Determine the [x, y] coordinate at the center of the cell enclosing the given text.  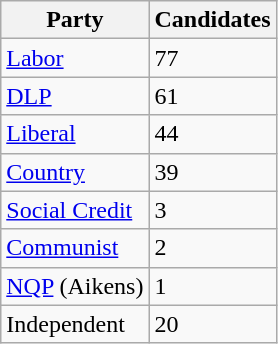
Social Credit [75, 210]
Country [75, 172]
Party [75, 20]
Independent [75, 324]
61 [212, 96]
Liberal [75, 134]
39 [212, 172]
44 [212, 134]
Labor [75, 58]
20 [212, 324]
Communist [75, 248]
Candidates [212, 20]
DLP [75, 96]
2 [212, 248]
1 [212, 286]
3 [212, 210]
NQP (Aikens) [75, 286]
77 [212, 58]
